Pinpoint the cell where the given text exists, returning its [x, y] midpoint coordinate. 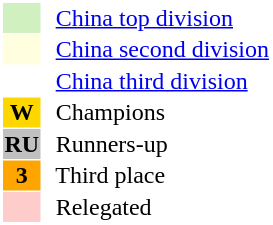
Champions [156, 113]
Runners-up [156, 144]
China top division [156, 18]
China third division [156, 81]
RU [22, 144]
Third place [156, 175]
China second division [156, 49]
3 [22, 175]
W [22, 113]
Relegated [156, 207]
